Detect which cell encompasses the target text, then output its (x, y) center coordinate. 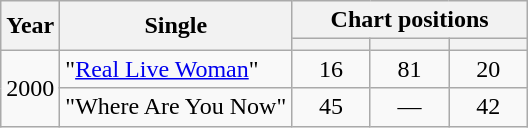
2000 (30, 88)
81 (410, 69)
"Real Live Woman" (176, 69)
42 (488, 107)
Single (176, 26)
"Where Are You Now" (176, 107)
16 (332, 69)
Year (30, 26)
— (410, 107)
20 (488, 69)
Chart positions (410, 20)
45 (332, 107)
